Locate the cell with the specified text and output its [X, Y] center coordinate. 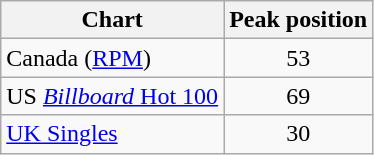
US Billboard Hot 100 [112, 96]
Peak position [298, 20]
Canada (RPM) [112, 58]
UK Singles [112, 134]
69 [298, 96]
53 [298, 58]
30 [298, 134]
Chart [112, 20]
